Return (X, Y) of the center of cell containing provided text 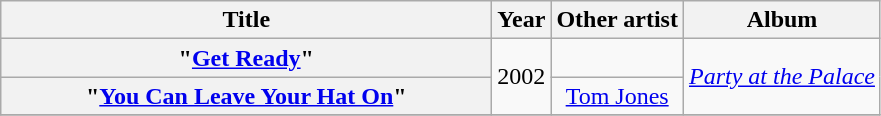
Party at the Palace (782, 77)
Tom Jones (618, 96)
Year (522, 20)
Title (246, 20)
2002 (522, 77)
Other artist (618, 20)
Album (782, 20)
"You Can Leave Your Hat On" (246, 96)
"Get Ready" (246, 58)
